Detect which cell encompasses the target text, then output its [X, Y] center coordinate. 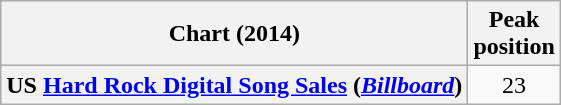
Chart (2014) [234, 34]
23 [514, 85]
US Hard Rock Digital Song Sales (Billboard) [234, 85]
Peakposition [514, 34]
